Detect which cell encompasses the target text, then output its [X, Y] center coordinate. 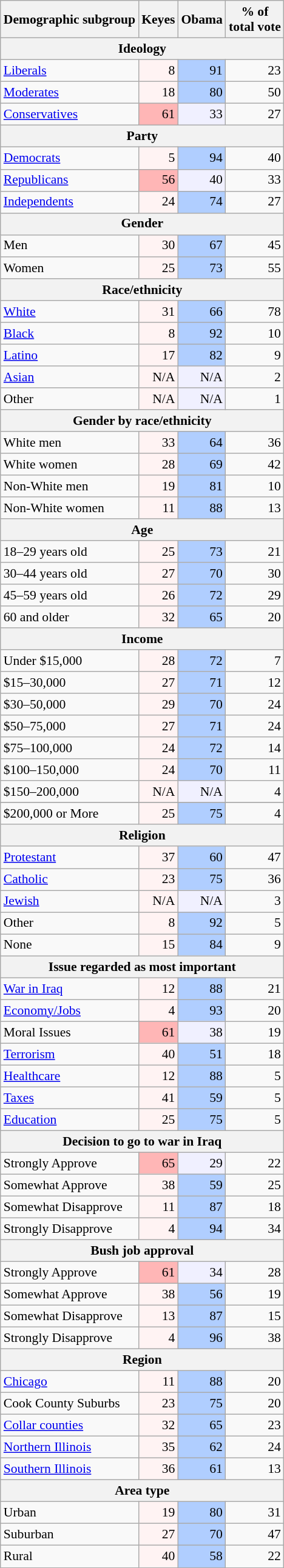
Catholic [69, 879]
$50–75,000 [69, 727]
26 [158, 595]
Gender by race/ethnicity [142, 421]
74 [201, 202]
37 [158, 858]
91 [201, 71]
Non-White women [69, 508]
Chicago [69, 1382]
Republicans [69, 180]
81 [201, 486]
2 [255, 377]
62 [201, 1447]
Asian [69, 377]
Democrats [69, 158]
Ideology [142, 49]
% oftotal vote [255, 19]
Age [142, 530]
Non-White men [69, 486]
60 [201, 858]
Decision to go to war in Iraq [142, 1141]
1 [255, 399]
None [69, 945]
14 [255, 749]
41 [158, 1098]
93 [201, 1010]
Issue regarded as most important [142, 967]
Terrorism [69, 1054]
67 [201, 246]
Latino [69, 355]
Rural [69, 1556]
Gender [142, 224]
White [69, 312]
35 [158, 1447]
$15–30,000 [69, 682]
Cook County Suburbs [69, 1404]
Black [69, 333]
3 [255, 901]
Northern Illinois [69, 1447]
Region [142, 1360]
Religion [142, 836]
50 [255, 93]
Education [69, 1119]
82 [201, 355]
Under $15,000 [69, 661]
30–44 years old [69, 573]
78 [255, 312]
18–29 years old [69, 552]
Collar counties [69, 1426]
Liberals [69, 71]
58 [201, 1556]
White men [69, 442]
Suburban [69, 1535]
$75–100,000 [69, 749]
Bush job approval [142, 1251]
96 [201, 1338]
$150–200,000 [69, 792]
Urban [69, 1513]
64 [201, 442]
Southern Illinois [69, 1469]
45 [255, 246]
Conservatives [69, 115]
Race/ethnicity [142, 290]
Jewish [69, 901]
Independents [69, 202]
55 [255, 268]
Moderates [69, 93]
17 [158, 355]
45–59 years old [69, 595]
$200,000 or More [69, 814]
Healthcare [69, 1076]
Women [69, 268]
Moral Issues [69, 1032]
Men [69, 246]
Keyes [158, 19]
7 [255, 661]
Demographic subgroup [69, 19]
Obama [201, 19]
Party [142, 136]
51 [201, 1054]
Area type [142, 1491]
Taxes [69, 1098]
69 [201, 464]
Income [142, 639]
$100–150,000 [69, 770]
War in Iraq [69, 989]
White women [69, 464]
42 [255, 464]
Economy/Jobs [69, 1010]
84 [201, 945]
60 and older [69, 617]
$30–50,000 [69, 705]
Protestant [69, 858]
66 [201, 312]
